Locate the cell with the specified text and output its (X, Y) center coordinate. 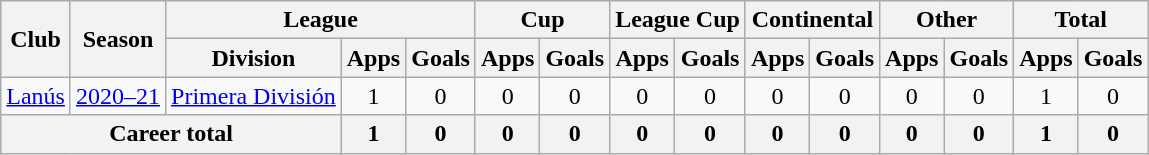
Primera División (254, 96)
League (321, 20)
Other (947, 20)
Cup (542, 20)
Continental (812, 20)
League Cup (678, 20)
Lanús (36, 96)
Career total (171, 134)
Total (1081, 20)
Season (118, 39)
2020–21 (118, 96)
Division (254, 58)
Club (36, 39)
